Determine the [x, y] coordinate at the center of the cell enclosing the given text.  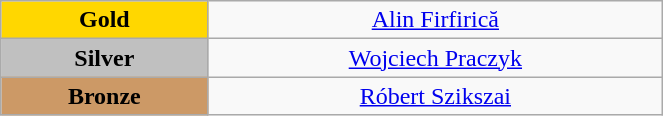
Wojciech Praczyk [436, 58]
Silver [104, 58]
Gold [104, 20]
Alin Firfirică [436, 20]
Bronze [104, 96]
Róbert Szikszai [436, 96]
